Return (X, Y) of the center of cell containing provided text 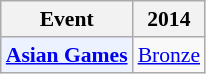
Bronze (169, 55)
2014 (169, 19)
Asian Games (67, 55)
Event (67, 19)
